Determine the [X, Y] coordinate at the center of the cell enclosing the given text.  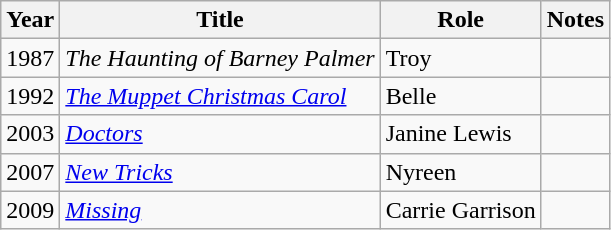
Carrie Garrison [460, 210]
1992 [30, 96]
Belle [460, 96]
Notes [575, 20]
Nyreen [460, 172]
2003 [30, 134]
2007 [30, 172]
Title [220, 20]
Missing [220, 210]
The Haunting of Barney Palmer [220, 58]
New Tricks [220, 172]
Janine Lewis [460, 134]
Doctors [220, 134]
Troy [460, 58]
2009 [30, 210]
1987 [30, 58]
The Muppet Christmas Carol [220, 96]
Role [460, 20]
Year [30, 20]
